From the cell containing the given text, extract its center point as [X, Y] coordinate. 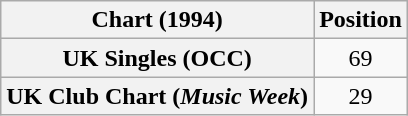
69 [361, 58]
UK Club Chart (Music Week) [158, 96]
29 [361, 96]
Position [361, 20]
Chart (1994) [158, 20]
UK Singles (OCC) [158, 58]
